Scan for the cell matching the given text and deliver its (x, y) coordinate at center. 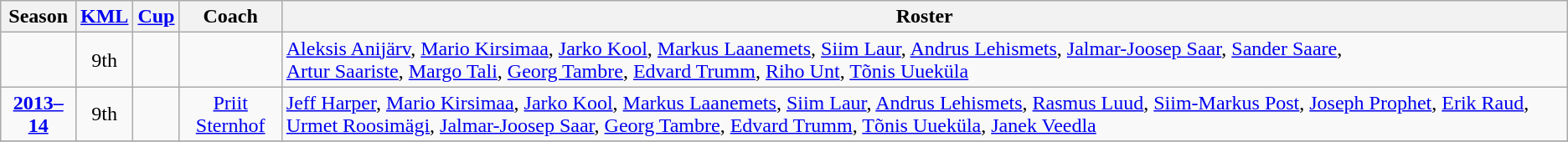
2013–14 (39, 114)
Roster (925, 17)
KML (105, 17)
Cup (156, 17)
Coach (230, 17)
Priit Sternhof (230, 114)
Season (39, 17)
